Pinpoint the cell where the given text exists, returning its [x, y] midpoint coordinate. 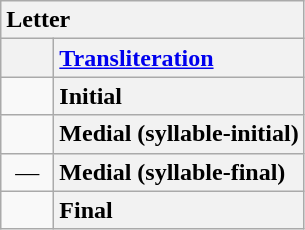
— [28, 172]
Medial (syllable-initial) [179, 134]
Medial (syllable-final) [179, 172]
Letter [152, 20]
Final [179, 210]
Transliteration [179, 58]
Initial [179, 96]
